Extract the (x, y) coordinate from the center of the cell holding the provided text.  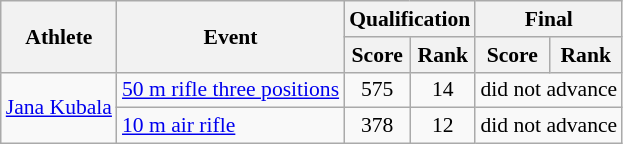
575 (377, 90)
12 (442, 126)
Event (230, 36)
Athlete (59, 36)
10 m air rifle (230, 126)
378 (377, 126)
Qualification (410, 19)
Jana Kubala (59, 108)
Final (548, 19)
50 m rifle three positions (230, 90)
14 (442, 90)
